Return (x, y) of the center of cell containing provided text 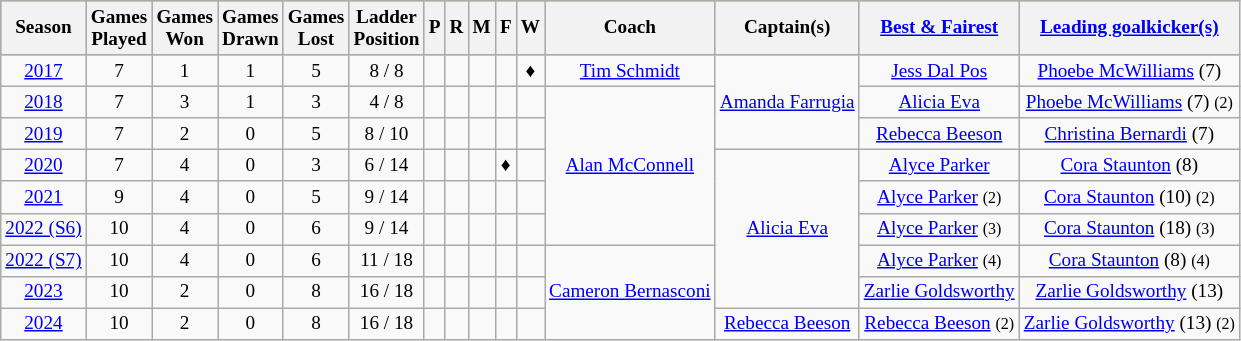
Christina Bernardi (7) (1129, 134)
Cora Staunton (10) (2) (1129, 197)
2024 (44, 324)
R (456, 28)
Best & Fairest (939, 28)
M (482, 28)
Cora Staunton (8) (4) (1129, 261)
Coach (630, 28)
2023 (44, 292)
Alyce Parker (2) (939, 197)
W (530, 28)
GamesLost (316, 28)
Zarlie Goldsworthy (13) (1129, 292)
Phoebe McWilliams (7) (2) (1129, 102)
Leading goalkicker(s) (1129, 28)
2018 (44, 102)
Cameron Bernasconi (630, 292)
11 / 18 (386, 261)
Alyce Parker (939, 166)
P (434, 28)
Zarlie Goldsworthy (939, 292)
Season (44, 28)
GamesDrawn (251, 28)
9 (119, 197)
LadderPosition (386, 28)
2020 (44, 166)
4 / 8 (386, 102)
Cora Staunton (8) (1129, 166)
GamesPlayed (119, 28)
8 / 10 (386, 134)
Phoebe McWilliams (7) (1129, 71)
Alyce Parker (3) (939, 229)
6 / 14 (386, 166)
2021 (44, 197)
8 / 8 (386, 71)
Amanda Farrugia (787, 102)
GamesWon (185, 28)
2017 (44, 71)
Rebecca Beeson (2) (939, 324)
Jess Dal Pos (939, 71)
2022 (S7) (44, 261)
Alan McConnell (630, 165)
Captain(s) (787, 28)
Cora Staunton (18) (3) (1129, 229)
Zarlie Goldsworthy (13) (2) (1129, 324)
2019 (44, 134)
2022 (S6) (44, 229)
Alyce Parker (4) (939, 261)
Tim Schmidt (630, 71)
F (506, 28)
